Determine the [x, y] coordinate at the center of the cell enclosing the given text.  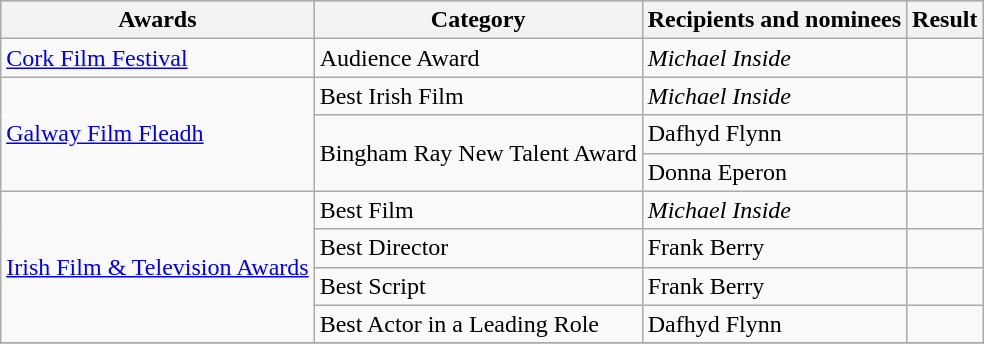
Best Director [478, 248]
Bingham Ray New Talent Award [478, 153]
Audience Award [478, 58]
Best Irish Film [478, 96]
Best Film [478, 210]
Awards [158, 20]
Cork Film Festival [158, 58]
Recipients and nominees [774, 20]
Irish Film & Television Awards [158, 267]
Best Actor in a Leading Role [478, 324]
Best Script [478, 286]
Result [945, 20]
Donna Eperon [774, 172]
Galway Film Fleadh [158, 134]
Category [478, 20]
